Locate the cell with the specified text and output its [X, Y] center coordinate. 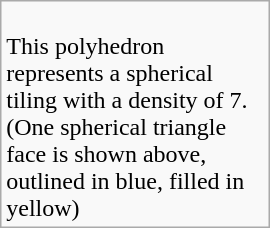
This polyhedron represents a spherical tiling with a density of 7. (One spherical triangle face is shown above, outlined in blue, filled in yellow) [135, 114]
